Scan for the cell matching the given text and deliver its (x, y) coordinate at center. 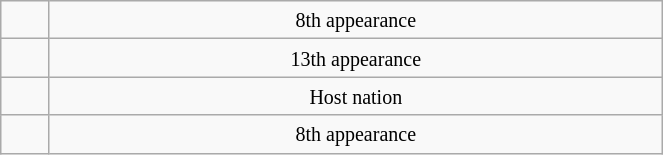
13th appearance (356, 58)
Host nation (356, 96)
